Search for the cell housing the specified text and yield its [X, Y] center coordinate. 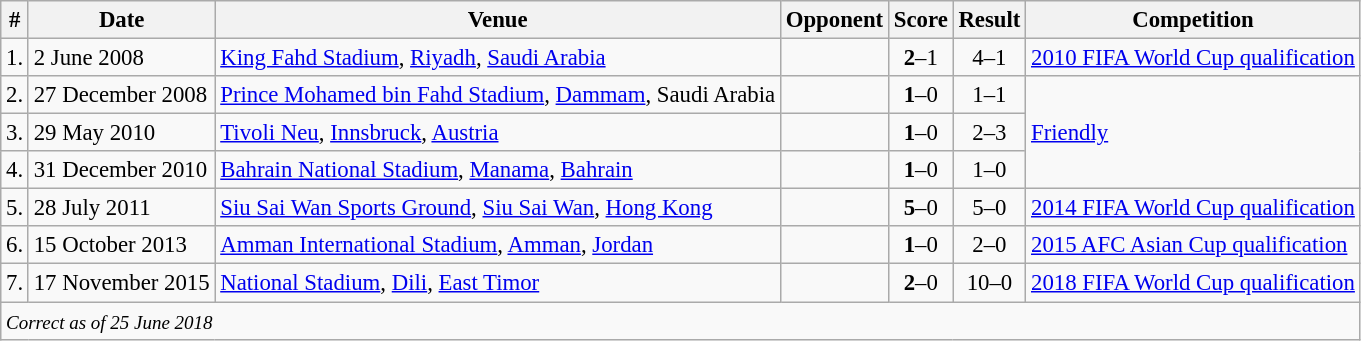
27 December 2008 [121, 95]
Bahrain National Stadium, Manama, Bahrain [498, 170]
King Fahd Stadium, Riyadh, Saudi Arabia [498, 58]
National Stadium, Dili, East Timor [498, 283]
Competition [1193, 20]
2015 AFC Asian Cup qualification [1193, 245]
2018 FIFA World Cup qualification [1193, 283]
1. [15, 58]
Amman International Stadium, Amman, Jordan [498, 245]
5. [15, 208]
4. [15, 170]
28 July 2011 [121, 208]
Tivoli Neu, Innsbruck, Austria [498, 133]
2–1 [922, 58]
# [15, 20]
3. [15, 133]
2014 FIFA World Cup qualification [1193, 208]
Venue [498, 20]
7. [15, 283]
2010 FIFA World Cup qualification [1193, 58]
4–1 [990, 58]
2 June 2008 [121, 58]
29 May 2010 [121, 133]
10–0 [990, 283]
Date [121, 20]
6. [15, 245]
Score [922, 20]
2. [15, 95]
17 November 2015 [121, 283]
15 October 2013 [121, 245]
2–3 [990, 133]
Prince Mohamed bin Fahd Stadium, Dammam, Saudi Arabia [498, 95]
Siu Sai Wan Sports Ground, Siu Sai Wan, Hong Kong [498, 208]
Opponent [834, 20]
Correct as of 25 June 2018 [680, 321]
Friendly [1193, 132]
31 December 2010 [121, 170]
1–1 [990, 95]
Result [990, 20]
